Extract the (X, Y) coordinate from the center of the cell holding the provided text.  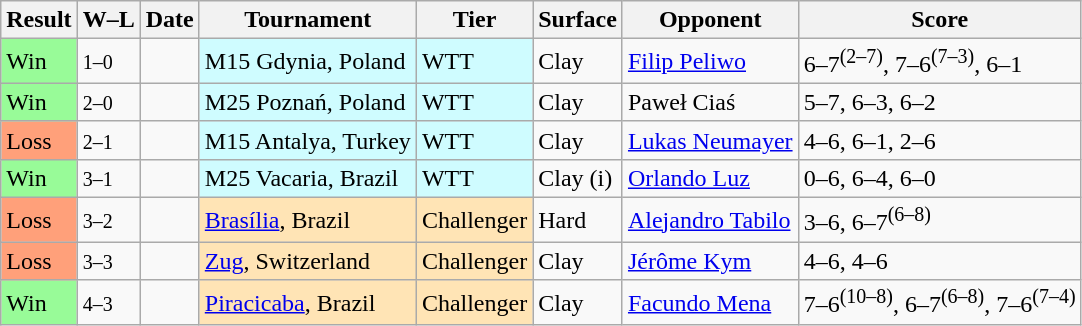
Piracicaba, Brazil (308, 302)
M15 Antalya, Turkey (308, 140)
Lukas Neumayer (710, 140)
Score (940, 20)
2–0 (108, 102)
Tier (474, 20)
0–6, 6–4, 6–0 (940, 178)
Tournament (308, 20)
4–6, 6–1, 2–6 (940, 140)
W–L (108, 20)
3–6, 6–7(6–8) (940, 220)
M15 Gdynia, Poland (308, 62)
M25 Poznań, Poland (308, 102)
Orlando Luz (710, 178)
3–2 (108, 220)
4–6, 4–6 (940, 261)
Filip Peliwo (710, 62)
Paweł Ciaś (710, 102)
Alejandro Tabilo (710, 220)
1–0 (108, 62)
Zug, Switzerland (308, 261)
Result (39, 20)
4–3 (108, 302)
6–7(2–7), 7–6(7–3), 6–1 (940, 62)
Date (170, 20)
3–1 (108, 178)
Surface (578, 20)
Clay (i) (578, 178)
5–7, 6–3, 6–2 (940, 102)
M25 Vacaria, Brazil (308, 178)
Facundo Mena (710, 302)
3–3 (108, 261)
Jérôme Kym (710, 261)
Hard (578, 220)
7–6(10–8), 6–7(6–8), 7–6(7–4) (940, 302)
Brasília, Brazil (308, 220)
2–1 (108, 140)
Opponent (710, 20)
